Return [x, y] of the center of cell containing provided text 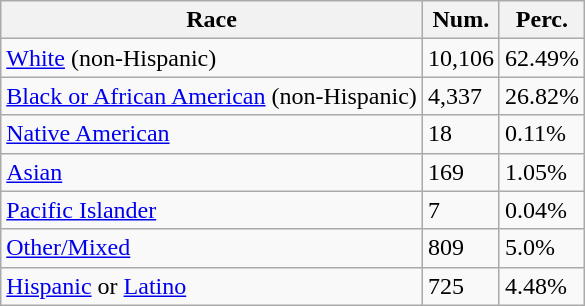
Pacific Islander [212, 210]
Other/Mixed [212, 248]
Native American [212, 134]
4.48% [542, 286]
0.04% [542, 210]
169 [460, 172]
4,337 [460, 96]
809 [460, 248]
7 [460, 210]
62.49% [542, 58]
White (non-Hispanic) [212, 58]
0.11% [542, 134]
Num. [460, 20]
Perc. [542, 20]
5.0% [542, 248]
Asian [212, 172]
Black or African American (non-Hispanic) [212, 96]
Race [212, 20]
1.05% [542, 172]
Hispanic or Latino [212, 286]
18 [460, 134]
10,106 [460, 58]
725 [460, 286]
26.82% [542, 96]
